Return [X, Y] of the center of cell containing provided text 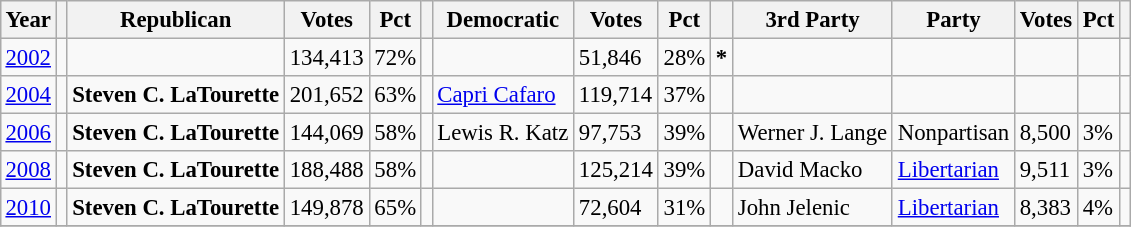
188,488 [326, 170]
31% [684, 208]
2002 [28, 57]
9,511 [1046, 170]
28% [684, 57]
144,069 [326, 133]
Nonpartisan [953, 133]
201,652 [326, 95]
Lewis R. Katz [503, 133]
37% [684, 95]
134,413 [326, 57]
Year [28, 20]
2010 [28, 208]
119,714 [616, 95]
8,383 [1046, 208]
Democratic [503, 20]
3rd Party [813, 20]
2004 [28, 95]
65% [395, 208]
51,846 [616, 57]
8,500 [1046, 133]
David Macko [813, 170]
2006 [28, 133]
John Jelenic [813, 208]
72% [395, 57]
125,214 [616, 170]
4% [1098, 208]
Capri Cafaro [503, 95]
Party [953, 20]
Werner J. Lange [813, 133]
72,604 [616, 208]
97,753 [616, 133]
63% [395, 95]
* [722, 57]
149,878 [326, 208]
Republican [176, 20]
2008 [28, 170]
